Search for the cell housing the specified text and yield its [x, y] center coordinate. 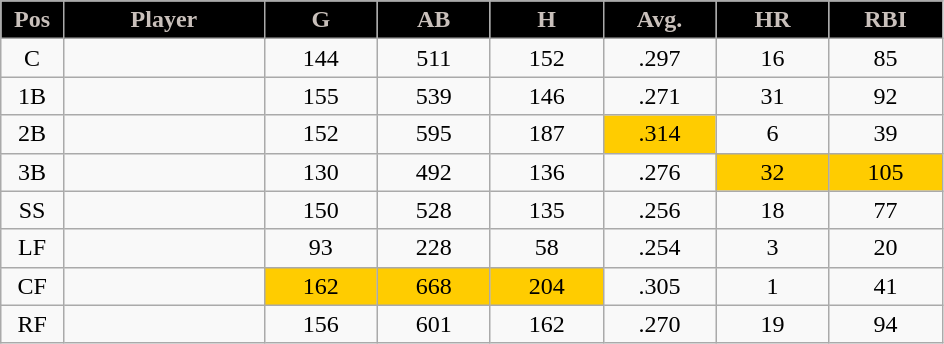
156 [320, 324]
32 [772, 172]
77 [886, 210]
.314 [660, 134]
155 [320, 96]
Pos [32, 20]
136 [546, 172]
492 [434, 172]
528 [434, 210]
CF [32, 286]
Player [164, 20]
511 [434, 58]
94 [886, 324]
601 [434, 324]
19 [772, 324]
.276 [660, 172]
31 [772, 96]
39 [886, 134]
105 [886, 172]
20 [886, 248]
146 [546, 96]
RBI [886, 20]
92 [886, 96]
6 [772, 134]
595 [434, 134]
.256 [660, 210]
G [320, 20]
1B [32, 96]
18 [772, 210]
93 [320, 248]
3B [32, 172]
130 [320, 172]
.270 [660, 324]
16 [772, 58]
135 [546, 210]
58 [546, 248]
144 [320, 58]
SS [32, 210]
228 [434, 248]
2B [32, 134]
H [546, 20]
AB [434, 20]
RF [32, 324]
187 [546, 134]
85 [886, 58]
539 [434, 96]
150 [320, 210]
668 [434, 286]
41 [886, 286]
.271 [660, 96]
.254 [660, 248]
.305 [660, 286]
1 [772, 286]
204 [546, 286]
Avg. [660, 20]
LF [32, 248]
C [32, 58]
HR [772, 20]
.297 [660, 58]
3 [772, 248]
